Provide the (X, Y) coordinate of the cell's center where the given text is located.  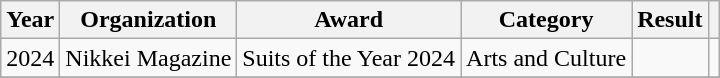
Award (349, 20)
2024 (30, 58)
Year (30, 20)
Suits of the Year 2024 (349, 58)
Arts and Culture (546, 58)
Organization (148, 20)
Category (546, 20)
Result (670, 20)
Nikkei Magazine (148, 58)
